For the text-containing cell, return its midpoint in (x, y) coordinate format. 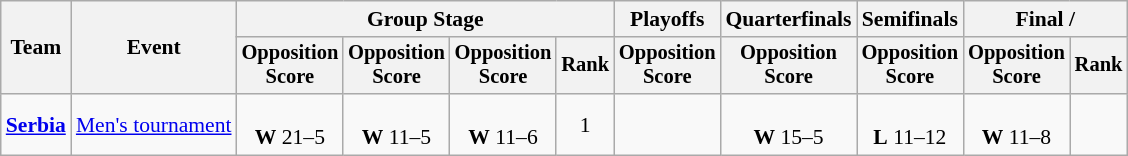
Group Stage (426, 19)
Final / (1045, 19)
Serbia (36, 124)
1 (585, 124)
W 11–6 (504, 124)
Quarterfinals (789, 19)
Team (36, 48)
W 11–5 (396, 124)
Event (154, 48)
W 11–8 (1016, 124)
Men's tournament (154, 124)
L 11–12 (910, 124)
Playoffs (668, 19)
W 15–5 (789, 124)
Semifinals (910, 19)
W 21–5 (290, 124)
